Scan for the cell matching the given text and deliver its (x, y) coordinate at center. 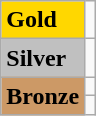
Silver (43, 58)
Bronze (43, 96)
Gold (43, 20)
